Identify which cell holds the provided text, then report its [x, y] central coordinate. 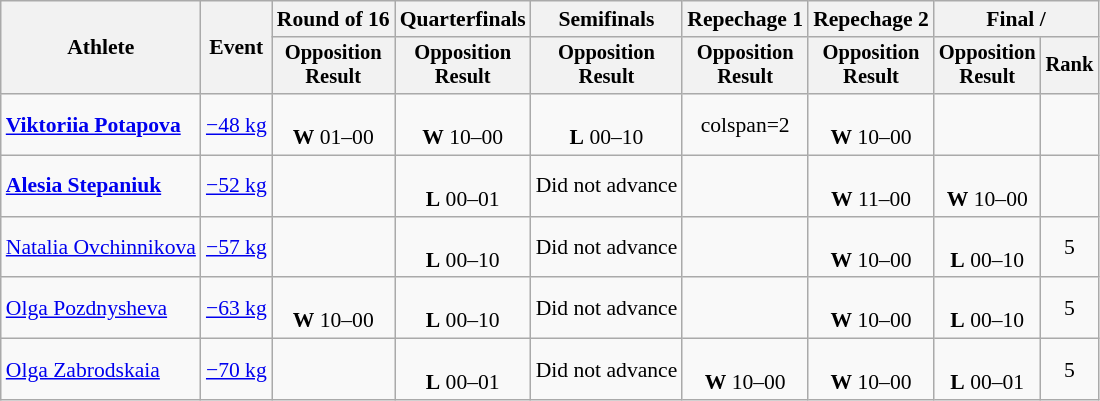
Round of 16 [334, 19]
−57 kg [236, 248]
Athlete [101, 48]
−52 kg [236, 186]
Final / [1016, 19]
Repechage 2 [871, 19]
Alesia Stepaniuk [101, 186]
Olga Zabrodskaia [101, 370]
−48 kg [236, 124]
Quarterfinals [463, 19]
Semifinals [607, 19]
W 01–00 [334, 124]
Rank [1070, 66]
−70 kg [236, 370]
Natalia Ovchinnikova [101, 248]
−63 kg [236, 308]
Repechage 1 [745, 19]
Event [236, 48]
colspan=2 [745, 124]
Olga Pozdnysheva [101, 308]
Viktoriia Potapova [101, 124]
W 11–00 [871, 186]
